Detect which cell encompasses the target text, then output its [X, Y] center coordinate. 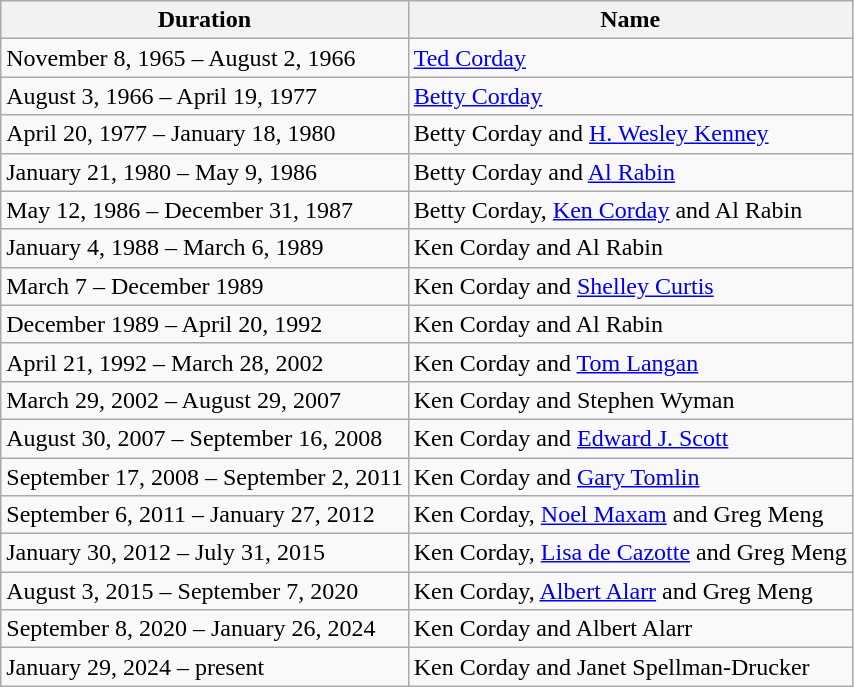
January 21, 1980 – May 9, 1986 [204, 172]
September 8, 2020 – January 26, 2024 [204, 629]
Ken Corday and Albert Alarr [630, 629]
May 12, 1986 – December 31, 1987 [204, 210]
January 29, 2024 – present [204, 667]
Ken Corday and Stephen Wyman [630, 400]
Betty Corday and Al Rabin [630, 172]
January 30, 2012 – July 31, 2015 [204, 553]
Ken Corday and Tom Langan [630, 362]
Name [630, 20]
August 3, 2015 – September 7, 2020 [204, 591]
March 29, 2002 – August 29, 2007 [204, 400]
Ken Corday, Lisa de Cazotte and Greg Meng [630, 553]
August 30, 2007 – September 16, 2008 [204, 438]
Betty Corday and H. Wesley Kenney [630, 134]
December 1989 – April 20, 1992 [204, 324]
September 17, 2008 – September 2, 2011 [204, 477]
Ken Corday, Albert Alarr and Greg Meng [630, 591]
Betty Corday [630, 96]
Ken Corday and Janet Spellman-Drucker [630, 667]
November 8, 1965 – August 2, 1966 [204, 58]
March 7 – December 1989 [204, 286]
Ted Corday [630, 58]
Ken Corday, Noel Maxam and Greg Meng [630, 515]
January 4, 1988 – March 6, 1989 [204, 248]
August 3, 1966 – April 19, 1977 [204, 96]
Duration [204, 20]
Ken Corday and Shelley Curtis [630, 286]
April 20, 1977 – January 18, 1980 [204, 134]
Ken Corday and Gary Tomlin [630, 477]
April 21, 1992 – March 28, 2002 [204, 362]
Ken Corday and Edward J. Scott [630, 438]
Betty Corday, Ken Corday and Al Rabin [630, 210]
September 6, 2011 – January 27, 2012 [204, 515]
